Return the [x, y] coordinate for the center point of the cell that contains the specified text.  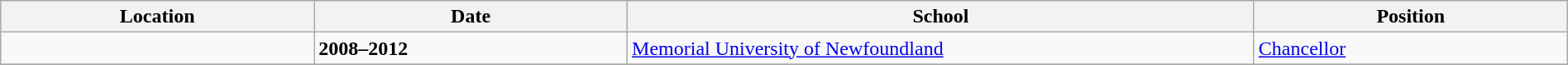
Memorial University of Newfoundland [941, 48]
Date [471, 17]
Location [157, 17]
School [941, 17]
2008–2012 [471, 48]
Chancellor [1411, 48]
Position [1411, 17]
